Return [x, y] of the center of cell containing provided text 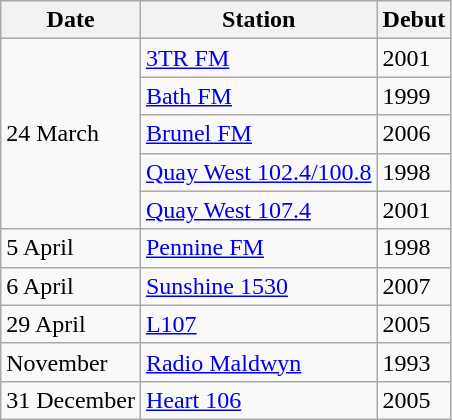
5 April [71, 248]
24 March [71, 134]
2007 [414, 286]
2006 [414, 134]
Radio Maldwyn [258, 362]
6 April [71, 286]
Debut [414, 20]
1999 [414, 96]
Pennine FM [258, 248]
L107 [258, 324]
Sunshine 1530 [258, 286]
Brunel FM [258, 134]
November [71, 362]
29 April [71, 324]
Quay West 107.4 [258, 210]
Quay West 102.4/100.8 [258, 172]
31 December [71, 400]
3TR FM [258, 58]
Heart 106 [258, 400]
Date [71, 20]
Station [258, 20]
Bath FM [258, 96]
1993 [414, 362]
